Capture the cell that displays the provided text and extract its (X, Y) central coordinate. 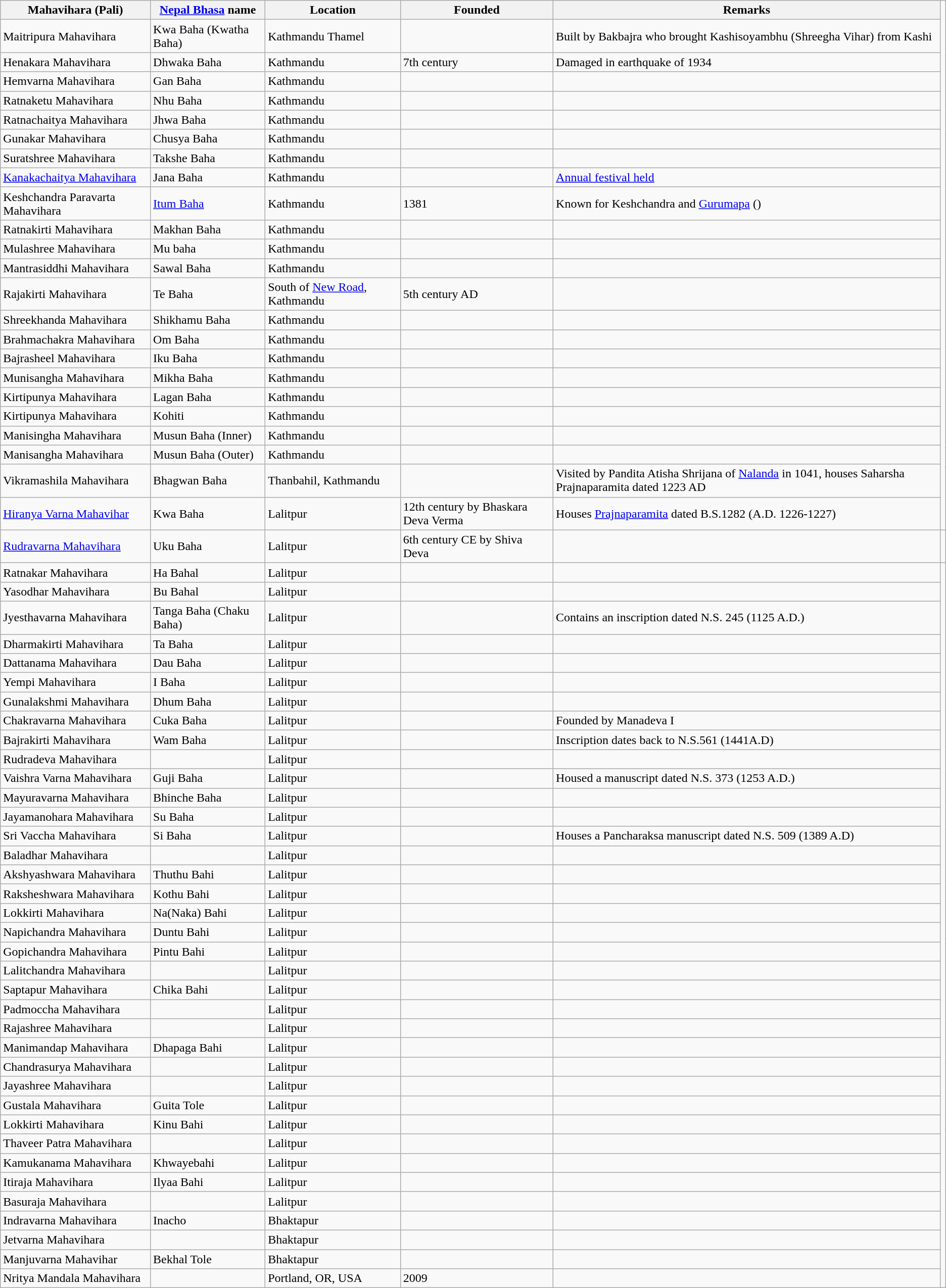
Pintu Bahi (208, 951)
Yasodhar Mahavihara (76, 591)
Su Baha (208, 817)
I Baha (208, 682)
Jhwa Baha (208, 120)
Bajrasheel Mahavihara (76, 359)
Wam Baha (208, 740)
2009 (477, 1278)
Manjuvarna Mahavihar (76, 1259)
Bu Bahal (208, 591)
Musun Baha (Outer) (208, 455)
Brahmachakra Mahavihara (76, 339)
South of New Road, Kathmandu (333, 294)
Ratnakirti Mahavihara (76, 229)
1381 (477, 203)
Kohiti (208, 416)
Mantrasiddhi Mahavihara (76, 268)
Jana Baha (208, 177)
Houses a Pancharaksa manuscript dated N.S. 509 (1389 A.D) (747, 836)
Te Baha (208, 294)
5th century AD (477, 294)
Damaged in earthquake of 1934 (747, 62)
Contains an inscription dated N.S. 245 (1125 A.D.) (747, 617)
Kanakachaitya Mahavihara (76, 177)
Kinu Bahi (208, 1124)
Suratshree Mahavihara (76, 158)
Gustala Mahavihara (76, 1105)
Sri Vaccha Mahavihara (76, 836)
Dhwaka Baha (208, 62)
Manisangha Mahavihara (76, 455)
Ratnachaitya Mahavihara (76, 120)
Vikramashila Mahavihara (76, 481)
Gunakar Mahavihara (76, 139)
Chika Bahi (208, 990)
Mu baha (208, 249)
Houses Prajnaparamita dated B.S.1282 (A.D. 1226-1227) (747, 513)
Gunalakshmi Mahavihara (76, 702)
Keshchandra Paravarta Mahavihara (76, 203)
Bhinche Baha (208, 798)
Uku Baha (208, 547)
Hemvarna Mahavihara (76, 81)
Cuka Baha (208, 721)
Na(Naka) Bahi (208, 913)
Khwayebahi (208, 1163)
Akshyashwara Mahavihara (76, 874)
Built by Bakbajra who brought Kashisoyambhu (Shreegha Vihar) from Kashi (747, 36)
Bhagwan Baha (208, 481)
Iku Baha (208, 359)
Hiranya Varna Mahavihar (76, 513)
Napichandra Mahavihara (76, 932)
6th century CE by Shiva Deva (477, 547)
Guji Baha (208, 778)
Nhu Baha (208, 101)
Mulashree Mahavihara (76, 249)
Gan Baha (208, 81)
Chakravarna Mahavihara (76, 721)
Remarks (747, 10)
Rajakirti Mahavihara (76, 294)
Lalitchandra Mahavihara (76, 971)
Chandrasurya Mahavihara (76, 1067)
Known for Keshchandra and Gurumapa () (747, 203)
Dharmakirti Mahavihara (76, 644)
Lagan Baha (208, 397)
Mikha Baha (208, 378)
Duntu Bahi (208, 932)
Mayuravarna Mahavihara (76, 798)
Munisangha Mahavihara (76, 378)
Nritya Mandala Mahavihara (76, 1278)
Annual festival held (747, 177)
7th century (477, 62)
Shikhamu Baha (208, 320)
Mahavihara (Pali) (76, 10)
Baladhar Mahavihara (76, 855)
Bekhal Tole (208, 1259)
Dattanama Mahavihara (76, 663)
Dhum Baha (208, 702)
Ilyaa Bahi (208, 1182)
Founded by Manadeva I (747, 721)
Musun Baha (Inner) (208, 435)
Kamukanama Mahavihara (76, 1163)
Dau Baha (208, 663)
Thuthu Bahi (208, 874)
Jyesthavarna Mahavihara (76, 617)
Takshe Baha (208, 158)
Jetvarna Mahavihara (76, 1240)
Founded (477, 10)
Guita Tole (208, 1105)
Housed a manuscript dated N.S. 373 (1253 A.D.) (747, 778)
Jayamanohara Mahavihara (76, 817)
Sawal Baha (208, 268)
Rajashree Mahavihara (76, 1028)
Portland, OR, USA (333, 1278)
Location (333, 10)
Yempi Mahavihara (76, 682)
Dhapaga Bahi (208, 1048)
Nepal Bhasa name (208, 10)
Om Baha (208, 339)
Ratnaketu Mahavihara (76, 101)
Henakara Mahavihara (76, 62)
Gopichandra Mahavihara (76, 951)
Basuraja Mahavihara (76, 1201)
Itiraja Mahavihara (76, 1182)
Rudradeva Mahavihara (76, 759)
Saptapur Mahavihara (76, 990)
Thanbahil, Kathmandu (333, 481)
Makhan Baha (208, 229)
Padmoccha Mahavihara (76, 1009)
Ratnakar Mahavihara (76, 572)
Inacho (208, 1220)
Itum Baha (208, 203)
12th century by Bhaskara Deva Verma (477, 513)
Chusya Baha (208, 139)
Si Baha (208, 836)
Kwa Baha (208, 513)
Vaishra Varna Mahavihara (76, 778)
Manisingha Mahavihara (76, 435)
Kathmandu Thamel (333, 36)
Ta Baha (208, 644)
Maitripura Mahavihara (76, 36)
Shreekhanda Mahavihara (76, 320)
Visited by Pandita Atisha Shrijana of Nalanda in 1041, houses Saharsha Prajnaparamita dated 1223 AD (747, 481)
Bajrakirti Mahavihara (76, 740)
Kothu Bahi (208, 894)
Inscription dates back to N.S.561 (1441A.D) (747, 740)
Rudravarna Mahavihara (76, 547)
Ha Bahal (208, 572)
Kwa Baha (Kwatha Baha) (208, 36)
Manimandap Mahavihara (76, 1048)
Raksheshwara Mahavihara (76, 894)
Jayashree Mahavihara (76, 1086)
Thaveer Patra Mahavihara (76, 1144)
Tanga Baha (Chaku Baha) (208, 617)
Indravarna Mahavihara (76, 1220)
